Detect which cell encompasses the target text, then output its [X, Y] center coordinate. 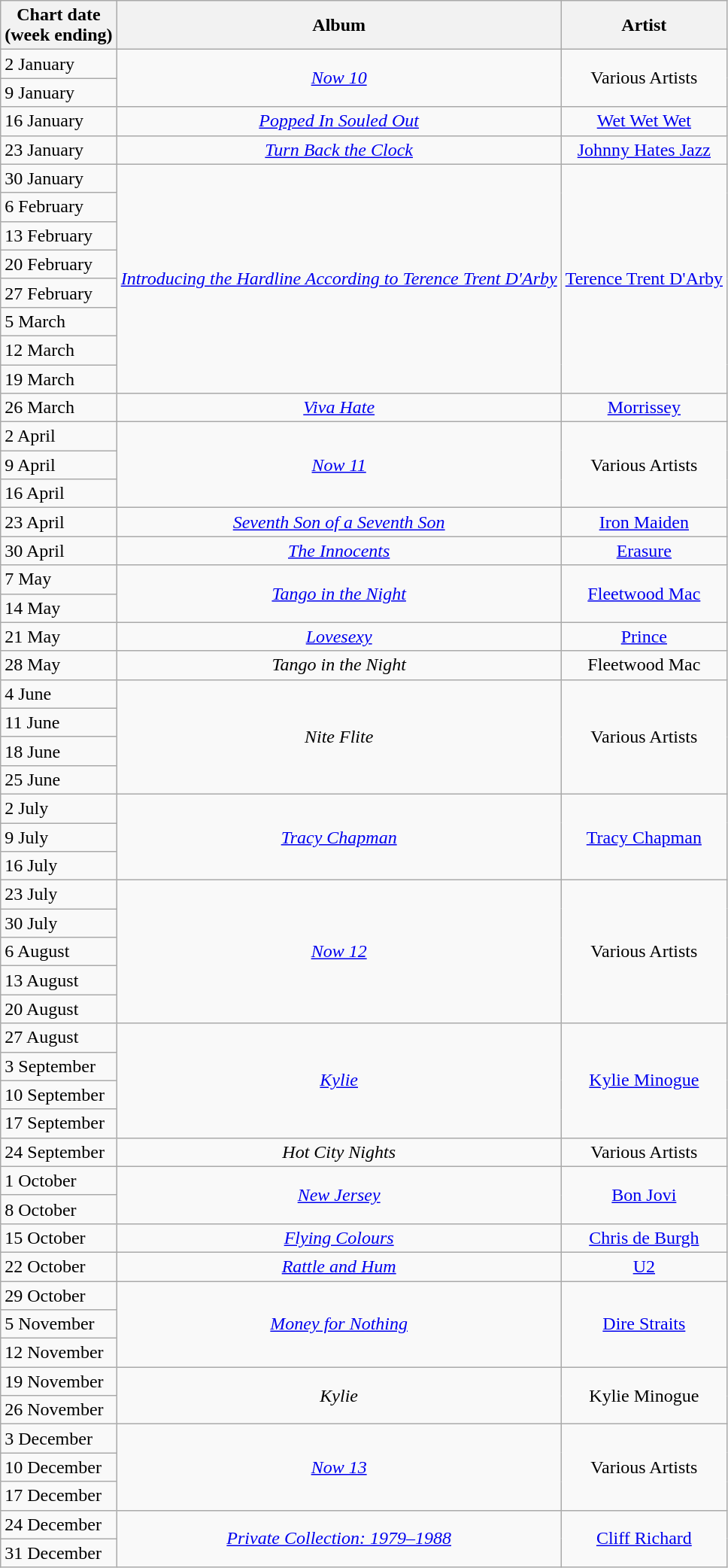
2 April [59, 436]
Album [338, 26]
23 April [59, 522]
26 November [59, 1410]
1 October [59, 1181]
Now 11 [338, 465]
Artist [644, 26]
Bon Jovi [644, 1195]
Terence Trent D'Arby [644, 278]
30 January [59, 178]
Viva Hate [338, 408]
Turn Back the Clock [338, 150]
9 January [59, 93]
11 June [59, 722]
21 May [59, 637]
2 January [59, 64]
Popped In Souled Out [338, 121]
31 December [59, 1553]
Nite Flite [338, 737]
Chris de Burgh [644, 1238]
14 May [59, 608]
Private Collection: 1979–1988 [338, 1539]
7 May [59, 579]
8 October [59, 1209]
3 September [59, 1066]
22 October [59, 1266]
5 March [59, 321]
29 October [59, 1295]
12 November [59, 1353]
Rattle and Hum [338, 1266]
Iron Maiden [644, 522]
Now 10 [338, 78]
27 February [59, 293]
28 May [59, 665]
17 December [59, 1496]
Lovesexy [338, 637]
19 March [59, 378]
26 March [59, 408]
Prince [644, 637]
Flying Colours [338, 1238]
3 December [59, 1439]
Wet Wet Wet [644, 121]
13 February [59, 236]
24 December [59, 1524]
6 August [59, 952]
Now 13 [338, 1467]
Dire Straits [644, 1323]
The Innocents [338, 551]
Johnny Hates Jazz [644, 150]
20 August [59, 1009]
23 July [59, 895]
Cliff Richard [644, 1539]
16 July [59, 866]
5 November [59, 1324]
Chart date(week ending) [59, 26]
15 October [59, 1238]
New Jersey [338, 1195]
25 June [59, 779]
24 September [59, 1152]
16 April [59, 494]
10 September [59, 1095]
Money for Nothing [338, 1323]
Seventh Son of a Seventh Son [338, 522]
19 November [59, 1381]
16 January [59, 121]
30 April [59, 551]
17 September [59, 1123]
Hot City Nights [338, 1152]
Erasure [644, 551]
Introducing the Hardline According to Terence Trent D'Arby [338, 278]
6 February [59, 207]
Now 12 [338, 952]
13 August [59, 980]
30 July [59, 923]
23 January [59, 150]
2 July [59, 808]
4 June [59, 694]
U2 [644, 1266]
9 July [59, 837]
10 December [59, 1467]
Morrissey [644, 408]
20 February [59, 264]
9 April [59, 465]
27 August [59, 1038]
12 March [59, 350]
18 June [59, 751]
